For the text-containing cell, return its midpoint in [X, Y] coordinate format. 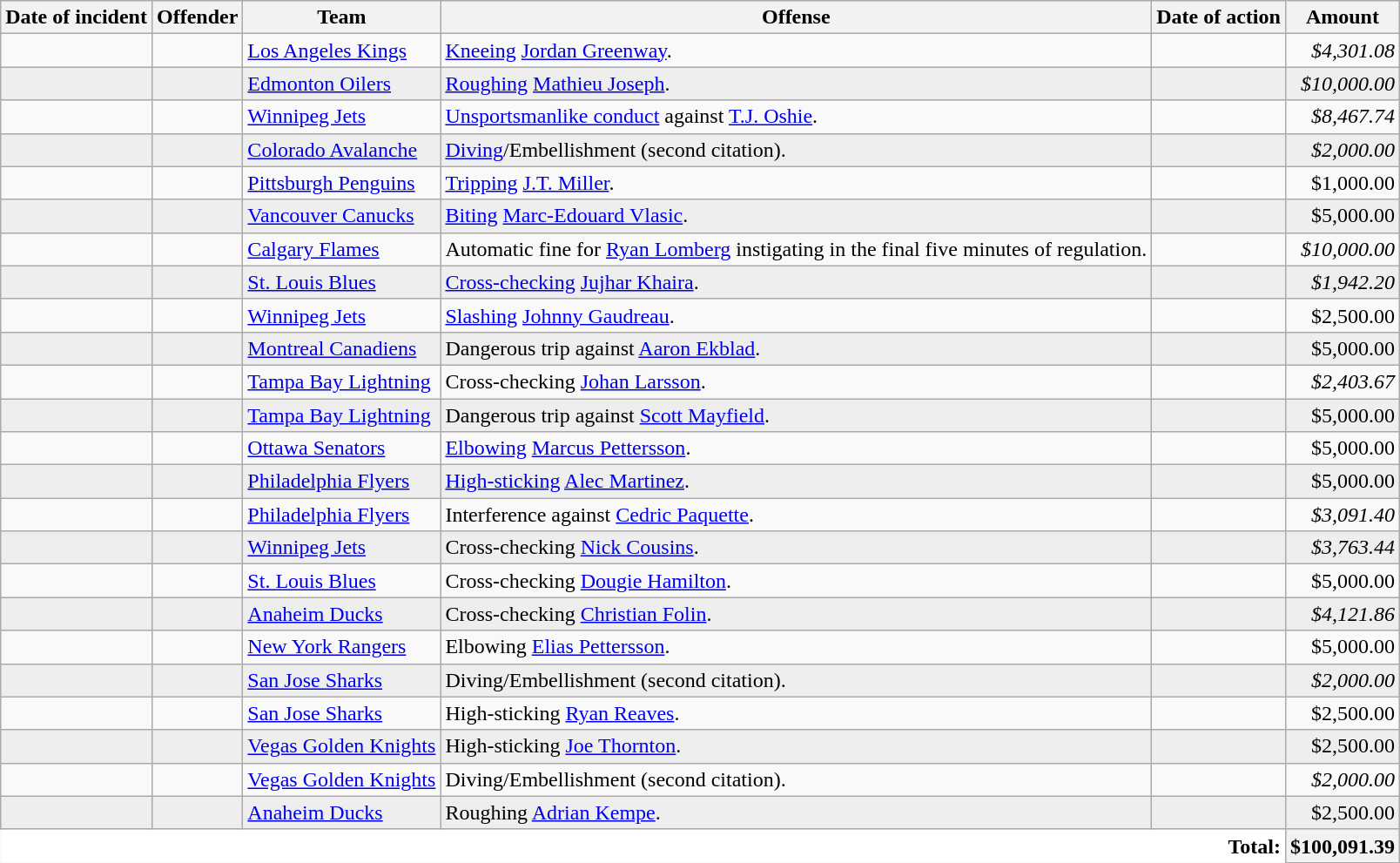
New York Rangers [341, 647]
Biting Marc-Edouard Vlasic. [796, 216]
Unsportsmanlike conduct against T.J. Oshie. [796, 117]
Slashing Johnny Gaudreau. [796, 315]
$1,942.20 [1343, 282]
$2,403.67 [1343, 381]
Los Angeles Kings [341, 51]
$4,301.08 [1343, 51]
Offense [796, 17]
$3,763.44 [1343, 548]
Total: [643, 846]
Date of action [1219, 17]
Edmonton Oilers [341, 84]
High-sticking Alec Martinez. [796, 482]
High-sticking Joe Thornton. [796, 746]
Cross-checking Christian Folin. [796, 614]
Colorado Avalanche [341, 150]
$1,000.00 [1343, 183]
Elbowing Marcus Pettersson. [796, 448]
Date of incident [77, 17]
High-sticking Ryan Reaves. [796, 713]
Kneeing Jordan Greenway. [796, 51]
$8,467.74 [1343, 117]
Cross-checking Jujhar Khaira. [796, 282]
$4,121.86 [1343, 614]
Team [341, 17]
Offender [197, 17]
Cross-checking Nick Cousins. [796, 548]
Roughing Adrian Kempe. [796, 812]
$100,091.39 [1343, 846]
Calgary Flames [341, 249]
Montreal Canadiens [341, 348]
Roughing Mathieu Joseph. [796, 84]
Elbowing Elias Pettersson. [796, 647]
Dangerous trip against Aaron Ekblad. [796, 348]
Interference against Cedric Paquette. [796, 515]
Automatic fine for Ryan Lomberg instigating in the final five minutes of regulation. [796, 249]
Pittsburgh Penguins [341, 183]
Tripping J.T. Miller. [796, 183]
Vancouver Canucks [341, 216]
Amount [1343, 17]
Cross-checking Dougie Hamilton. [796, 581]
$3,091.40 [1343, 515]
Ottawa Senators [341, 448]
Dangerous trip against Scott Mayfield. [796, 415]
Cross-checking Johan Larsson. [796, 381]
